Find where the given text appears and provide that cell's center as [x, y] coordinate. 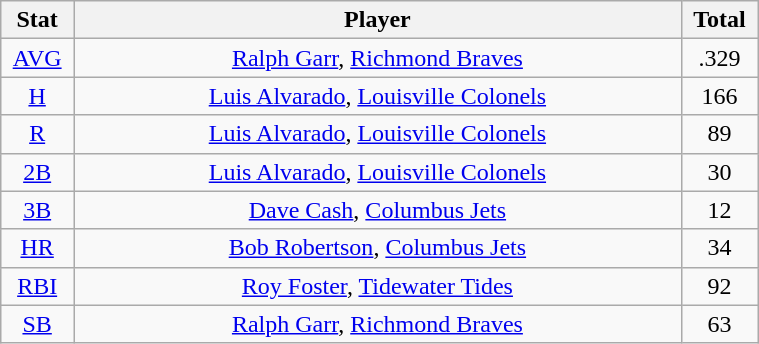
2B [38, 172]
SB [38, 324]
H [38, 96]
.329 [719, 58]
92 [719, 286]
Player [378, 20]
34 [719, 248]
R [38, 134]
Bob Robertson, Columbus Jets [378, 248]
3B [38, 210]
Total [719, 20]
RBI [38, 286]
166 [719, 96]
AVG [38, 58]
89 [719, 134]
Stat [38, 20]
Roy Foster, Tidewater Tides [378, 286]
12 [719, 210]
63 [719, 324]
30 [719, 172]
Dave Cash, Columbus Jets [378, 210]
HR [38, 248]
